Determine the (X, Y) coordinate at the center of the cell enclosing the given text.  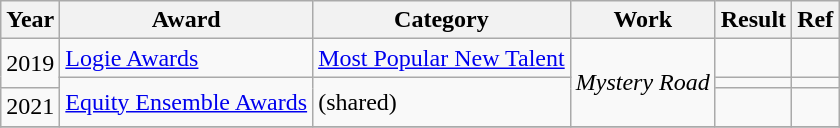
Category (442, 20)
Logie Awards (186, 58)
Mystery Road (642, 82)
(shared) (442, 102)
Ref (816, 20)
2019 (30, 64)
Work (642, 20)
Result (753, 20)
Award (186, 20)
Most Popular New Talent (442, 58)
2021 (30, 107)
Year (30, 20)
Equity Ensemble Awards (186, 102)
